Pinpoint the cell where the given text exists, returning its [X, Y] midpoint coordinate. 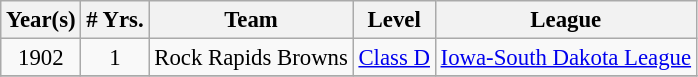
1902 [41, 58]
Year(s) [41, 20]
# Yrs. [115, 20]
Class D [394, 58]
Team [251, 20]
Iowa-South Dakota League [566, 58]
Rock Rapids Browns [251, 58]
Level [394, 20]
1 [115, 58]
League [566, 20]
